Find where the given text appears and provide that cell's center as [X, Y] coordinate. 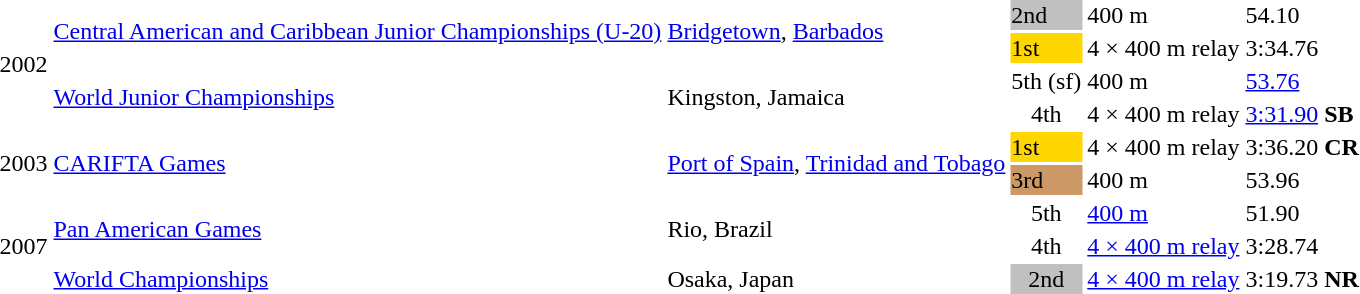
Osaka, Japan [836, 279]
Port of Spain, Trinidad and Tobago [836, 164]
Pan American Games [358, 230]
Kingston, Jamaica [836, 98]
Central American and Caribbean Junior Championships (U-20) [358, 32]
World Championships [358, 279]
51.90 [1302, 213]
5th (sf) [1046, 81]
3:31.90 SB [1302, 114]
53.76 [1302, 81]
3rd [1046, 180]
CARIFTA Games [358, 164]
5th [1046, 213]
3:34.76 [1302, 48]
Rio, Brazil [836, 230]
World Junior Championships [358, 98]
Bridgetown, Barbados [836, 32]
54.10 [1302, 15]
53.96 [1302, 180]
3:19.73 NR [1302, 279]
3:36.20 CR [1302, 147]
3:28.74 [1302, 246]
